Return [x, y] of the center of cell containing provided text 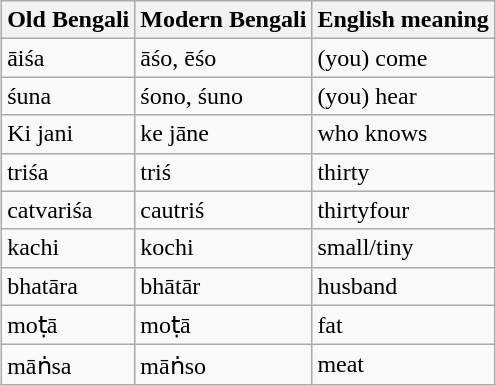
thirtyfour [403, 210]
cautriś [224, 210]
bhatāra [68, 286]
small/tiny [403, 248]
Ki jani [68, 134]
śono, śuno [224, 96]
(you) come [403, 58]
Modern Bengali [224, 20]
thirty [403, 172]
māṅso [224, 365]
māṅsa [68, 365]
kochi [224, 248]
husband [403, 286]
āiśa [68, 58]
(you) hear [403, 96]
Old Bengali [68, 20]
fat [403, 325]
ke jāne [224, 134]
who knows [403, 134]
bhātār [224, 286]
kachi [68, 248]
āśo, ēśo [224, 58]
śuna [68, 96]
catvariśa [68, 210]
meat [403, 365]
triś [224, 172]
English meaning [403, 20]
triśa [68, 172]
